Extract the (x, y) coordinate from the center of the cell holding the provided text.  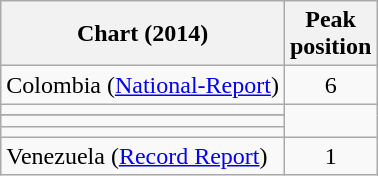
Peakposition (330, 34)
6 (330, 85)
Venezuela (Record Report) (143, 156)
Chart (2014) (143, 34)
Colombia (National-Report) (143, 85)
1 (330, 156)
